Extract the (x, y) coordinate from the center of the cell holding the provided text.  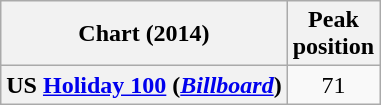
71 (333, 85)
Peak position (333, 34)
Chart (2014) (144, 34)
US Holiday 100 (Billboard) (144, 85)
